Capture the cell that displays the provided text and extract its (x, y) central coordinate. 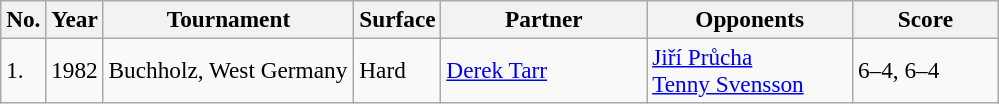
Jiří Průcha Tenny Svensson (750, 70)
Tournament (228, 19)
Year (74, 19)
1. (24, 70)
6–4, 6–4 (926, 70)
Buchholz, West Germany (228, 70)
Derek Tarr (544, 70)
Opponents (750, 19)
Surface (398, 19)
Score (926, 19)
Hard (398, 70)
1982 (74, 70)
Partner (544, 19)
No. (24, 19)
